Identify which cell holds the provided text, then report its (x, y) central coordinate. 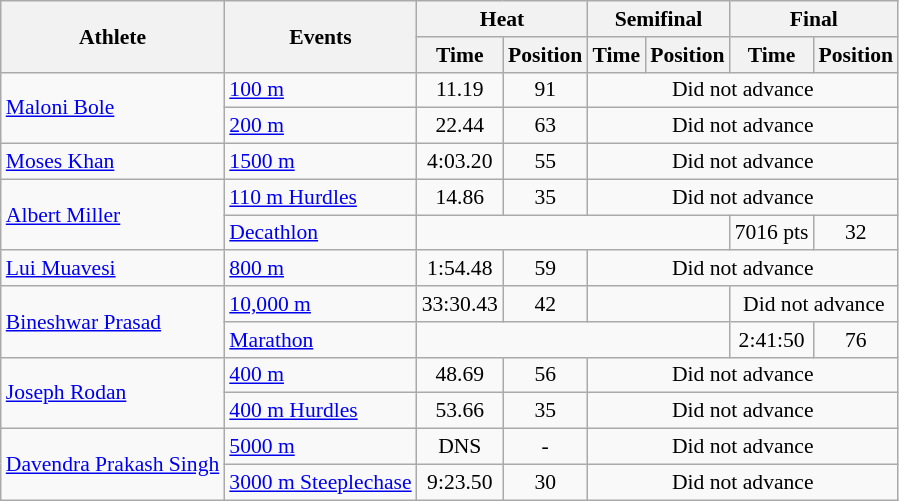
Davendra Prakash Singh (113, 464)
400 m Hurdles (320, 411)
Events (320, 36)
9:23.50 (460, 482)
76 (856, 340)
14.86 (460, 197)
Decathlon (320, 233)
10,000 m (320, 304)
Bineshwar Prasad (113, 322)
Lui Muavesi (113, 269)
Marathon (320, 340)
Maloni Bole (113, 108)
11.19 (460, 90)
DNS (460, 447)
1:54.48 (460, 269)
110 m Hurdles (320, 197)
800 m (320, 269)
63 (545, 126)
2:41:50 (772, 340)
5000 m (320, 447)
Heat (502, 19)
4:03.20 (460, 162)
Albert Miller (113, 214)
7016 pts (772, 233)
Athlete (113, 36)
33:30.43 (460, 304)
Joseph Rodan (113, 392)
32 (856, 233)
- (545, 447)
1500 m (320, 162)
100 m (320, 90)
22.44 (460, 126)
56 (545, 375)
55 (545, 162)
Moses Khan (113, 162)
91 (545, 90)
53.66 (460, 411)
30 (545, 482)
Final (814, 19)
Semifinal (658, 19)
400 m (320, 375)
59 (545, 269)
48.69 (460, 375)
3000 m Steeplechase (320, 482)
42 (545, 304)
200 m (320, 126)
